Capture the cell that displays the provided text and extract its (x, y) central coordinate. 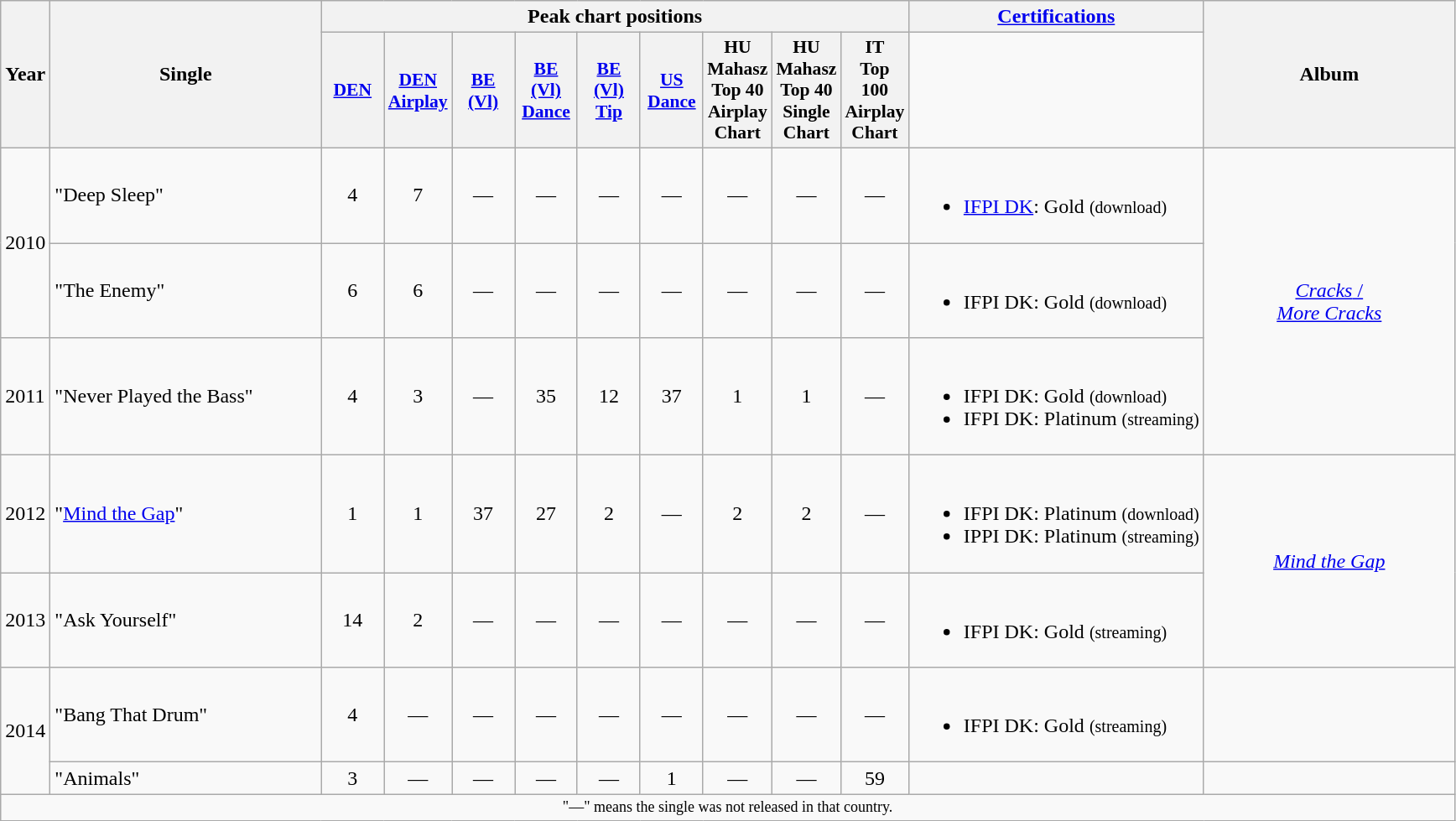
HUMahaszTop 40Airplay Chart (737, 91)
59 (874, 778)
DENAirplay (418, 91)
DEN (352, 91)
Peak chart positions (615, 17)
HUMahaszTop 40Single Chart (806, 91)
Cracks /More Cracks (1329, 301)
14 (352, 621)
2014 (25, 731)
"Never Played the Bass" (186, 397)
Single (186, 75)
BE (Vl)Tip (609, 91)
27 (547, 514)
IFPI DK: Platinum (download)IPPI DK: Platinum (streaming) (1056, 514)
Certifications (1056, 17)
2010 (25, 242)
7 (418, 195)
"Deep Sleep" (186, 195)
2012 (25, 514)
Year (25, 75)
ITTop 100Airplay Chart (874, 91)
Mind the Gap (1329, 562)
"Mind the Gap" (186, 514)
2013 (25, 621)
BE (Vl)Dance (547, 91)
35 (547, 397)
"Ask Yourself" (186, 621)
IFPI DK: Gold (download)IFPI DK: Platinum (streaming) (1056, 397)
12 (609, 397)
"Animals" (186, 778)
BE(Vl) (483, 91)
"The Enemy" (186, 290)
2011 (25, 397)
USDance (671, 91)
"—" means the single was not released in that country. (728, 807)
Album (1329, 75)
"Bang That Drum" (186, 714)
